For the text-containing cell, return its midpoint in (x, y) coordinate format. 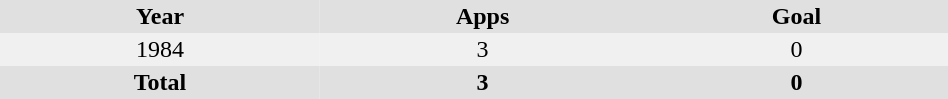
Apps (482, 16)
1984 (160, 50)
Year (160, 16)
Total (160, 82)
Goal (796, 16)
